Extract the [x, y] coordinate from the center of the cell holding the provided text.  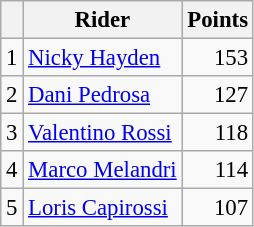
Loris Capirossi [102, 208]
1 [12, 58]
118 [218, 133]
3 [12, 133]
Rider [102, 20]
107 [218, 208]
5 [12, 208]
Dani Pedrosa [102, 95]
Points [218, 20]
4 [12, 170]
153 [218, 58]
Nicky Hayden [102, 58]
Valentino Rossi [102, 133]
127 [218, 95]
Marco Melandri [102, 170]
2 [12, 95]
114 [218, 170]
